Scan for the cell matching the given text and deliver its [x, y] coordinate at center. 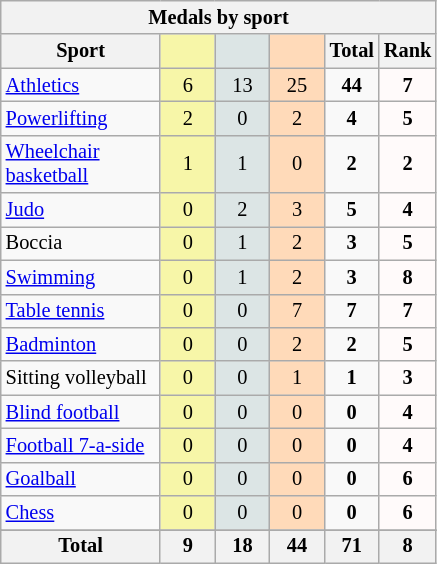
25 [298, 85]
Chess [81, 513]
Powerlifting [81, 118]
Blind football [81, 412]
71 [352, 546]
Athletics [81, 85]
Badminton [81, 344]
Sport [81, 51]
Medals by sport [219, 17]
Table tennis [81, 311]
Rank [408, 51]
Wheelchair basketball [81, 164]
Boccia [81, 243]
Football 7-a-side [81, 445]
18 [242, 546]
Swimming [81, 277]
Goalball [81, 479]
9 [188, 546]
Judo [81, 210]
13 [242, 85]
Sitting volleyball [81, 378]
